Scan for the cell matching the given text and deliver its (x, y) coordinate at center. 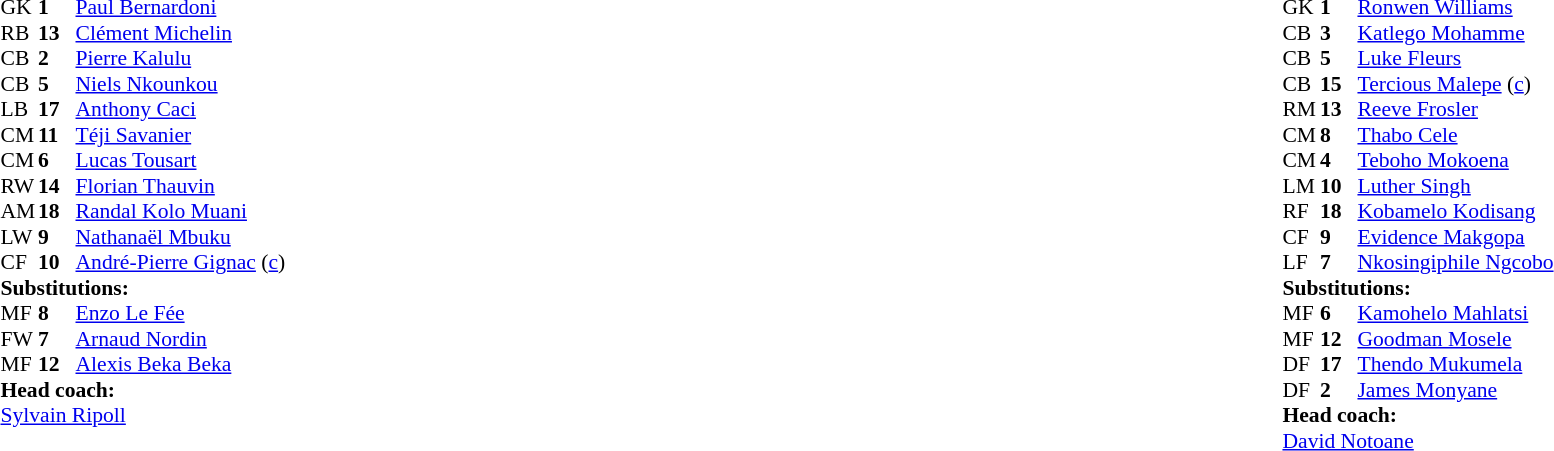
Sylvain Ripoll (142, 415)
Goodman Mosele (1455, 339)
James Monyane (1455, 390)
Luther Singh (1455, 186)
Thabo Cele (1455, 135)
Tercious Malepe (c) (1455, 84)
Lucas Tousart (181, 161)
3 (1339, 33)
RB (19, 33)
Katlego Mohamme (1455, 33)
Thendo Mukumela (1455, 365)
Randal Kolo Muani (181, 211)
AM (19, 211)
Nathanaël Mbuku (181, 237)
LF (1301, 263)
RF (1301, 211)
LW (19, 237)
15 (1339, 84)
Niels Nkounkou (181, 84)
4 (1339, 161)
André-Pierre Gignac (c) (181, 263)
Alexis Beka Beka (181, 365)
LB (19, 109)
Kobamelo Kodisang (1455, 211)
Clément Michelin (181, 33)
Enzo Le Fée (181, 313)
RM (1301, 109)
Kamohelo Mahlatsi (1455, 313)
Pierre Kalulu (181, 59)
Luke Fleurs (1455, 59)
FW (19, 339)
Teboho Mokoena (1455, 161)
Florian Thauvin (181, 186)
Téji Savanier (181, 135)
Anthony Caci (181, 109)
Reeve Frosler (1455, 109)
RW (19, 186)
Nkosingiphile Ngcobo (1455, 263)
Evidence Makgopa (1455, 237)
11 (57, 135)
LM (1301, 186)
Arnaud Nordin (181, 339)
14 (57, 186)
